Return [X, Y] of the center of cell containing provided text 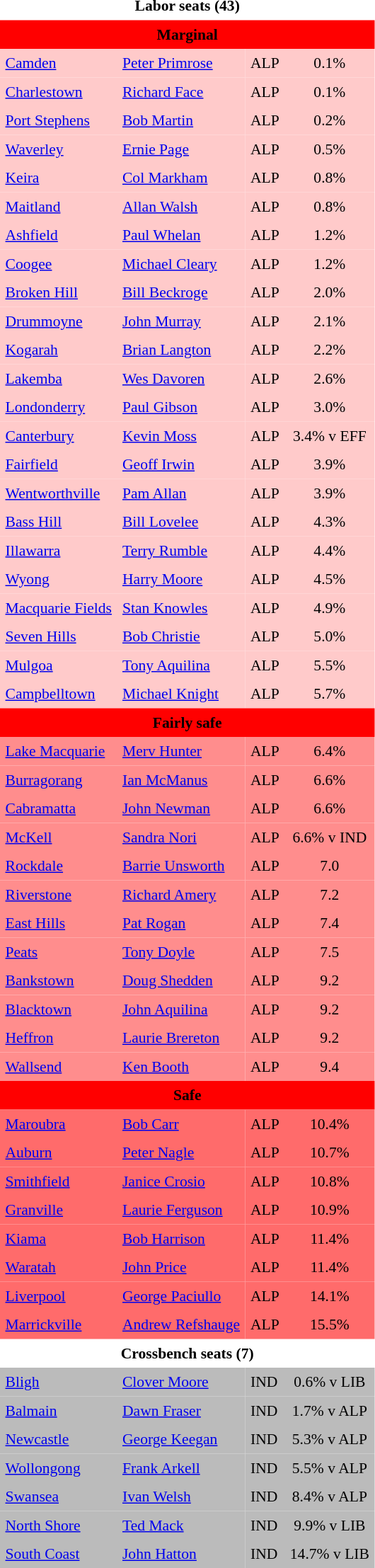
6.6% v IND [330, 837]
Seven Hills [58, 636]
1.7% v ALP [330, 1410]
Drummoyne [58, 321]
Bass Hill [58, 522]
Bligh [58, 1382]
Sandra Nori [181, 837]
2.6% [330, 378]
John Newman [181, 808]
Port Stephens [58, 120]
2.2% [330, 350]
Laurie Ferguson [181, 1210]
Wallsend [58, 1066]
South Coast [58, 1554]
Dawn Fraser [181, 1410]
10.8% [330, 1181]
Charlestown [58, 91]
Bob Martin [181, 120]
Bob Christie [181, 636]
Ken Booth [181, 1066]
Michael Knight [181, 694]
Barrie Unsworth [181, 866]
4.5% [330, 579]
4.4% [330, 550]
Bankstown [58, 980]
Peter Nagle [181, 1152]
Andrew Refshauge [181, 1324]
Pat Rogan [181, 923]
Peats [58, 951]
15.5% [330, 1324]
Janice Crosio [181, 1181]
Ashfield [58, 235]
5.5% [330, 665]
Paul Whelan [181, 235]
Harry Moore [181, 579]
Fairly safe [187, 722]
Frank Arkell [181, 1467]
Kiama [58, 1238]
Bill Beckroge [181, 292]
0.6% v LIB [330, 1382]
4.3% [330, 522]
Tony Aquilina [181, 665]
Auburn [58, 1152]
3.4% v EFF [330, 435]
Heffron [58, 1038]
John Hatton [181, 1554]
8.4% v ALP [330, 1497]
Balmain [58, 1410]
10.7% [330, 1152]
Campbelltown [58, 694]
Fairfield [58, 464]
0.5% [330, 149]
6.4% [330, 751]
Brian Langton [181, 350]
Doug Shedden [181, 980]
Richard Amery [181, 894]
14.1% [330, 1295]
Safe [187, 1095]
Cabramatta [58, 808]
Ted Mack [181, 1525]
Ivan Welsh [181, 1497]
Geoff Irwin [181, 464]
Smithfield [58, 1181]
Marrickville [58, 1324]
Londonderry [58, 407]
Bob Carr [181, 1123]
Marginal [187, 34]
Maitland [58, 206]
Kogarah [58, 350]
2.0% [330, 292]
3.0% [330, 407]
Coogee [58, 263]
Merv Hunter [181, 751]
John Aquilina [181, 1009]
Peter Primrose [181, 63]
5.0% [330, 636]
Broken Hill [58, 292]
Waverley [58, 149]
Keira [58, 178]
Ian McManus [181, 779]
Bill Lovelee [181, 522]
Paul Gibson [181, 407]
Mulgoa [58, 665]
East Hills [58, 923]
Wes Davoren [181, 378]
Bob Harrison [181, 1238]
Wyong [58, 579]
John Price [181, 1267]
Blacktown [58, 1009]
Michael Cleary [181, 263]
5.3% v ALP [330, 1439]
9.9% v LIB [330, 1525]
14.7% v LIB [330, 1554]
Pam Allan [181, 493]
Stan Knowles [181, 607]
George Paciullo [181, 1295]
Canterbury [58, 435]
5.5% v ALP [330, 1467]
0.2% [330, 120]
7.4 [330, 923]
George Keegan [181, 1439]
Laurie Brereton [181, 1038]
Terry Rumble [181, 550]
Wollongong [58, 1467]
9.4 [330, 1066]
Granville [58, 1210]
Lakemba [58, 378]
John Murray [181, 321]
Richard Face [181, 91]
North Shore [58, 1525]
Crossbench seats (7) [187, 1353]
McKell [58, 837]
7.0 [330, 866]
10.9% [330, 1210]
Allan Walsh [181, 206]
7.5 [330, 951]
Col Markham [181, 178]
Tony Doyle [181, 951]
Rockdale [58, 866]
Liverpool [58, 1295]
Illawarra [58, 550]
Camden [58, 63]
Ernie Page [181, 149]
Newcastle [58, 1439]
Clover Moore [181, 1382]
10.4% [330, 1123]
Maroubra [58, 1123]
Riverstone [58, 894]
4.9% [330, 607]
Macquarie Fields [58, 607]
Lake Macquarie [58, 751]
Waratah [58, 1267]
Burragorang [58, 779]
Kevin Moss [181, 435]
7.2 [330, 894]
Wentworthville [58, 493]
2.1% [330, 321]
Swansea [58, 1497]
5.7% [330, 694]
